Find where the given text appears and provide that cell's center as [X, Y] coordinate. 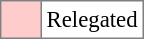
Relegated [92, 20]
